For the text-containing cell, return its midpoint in (X, Y) coordinate format. 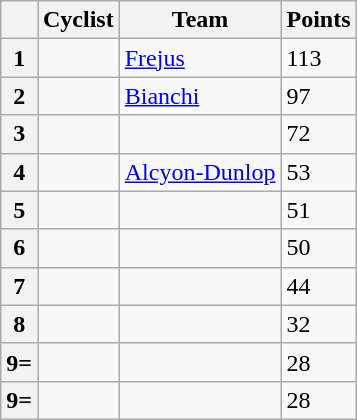
113 (318, 58)
4 (20, 172)
1 (20, 58)
3 (20, 134)
51 (318, 210)
44 (318, 286)
7 (20, 286)
53 (318, 172)
50 (318, 248)
97 (318, 96)
32 (318, 324)
72 (318, 134)
6 (20, 248)
Points (318, 20)
Frejus (200, 58)
5 (20, 210)
Team (200, 20)
Bianchi (200, 96)
2 (20, 96)
Cyclist (79, 20)
8 (20, 324)
Alcyon-Dunlop (200, 172)
